Detect which cell encompasses the target text, then output its (x, y) center coordinate. 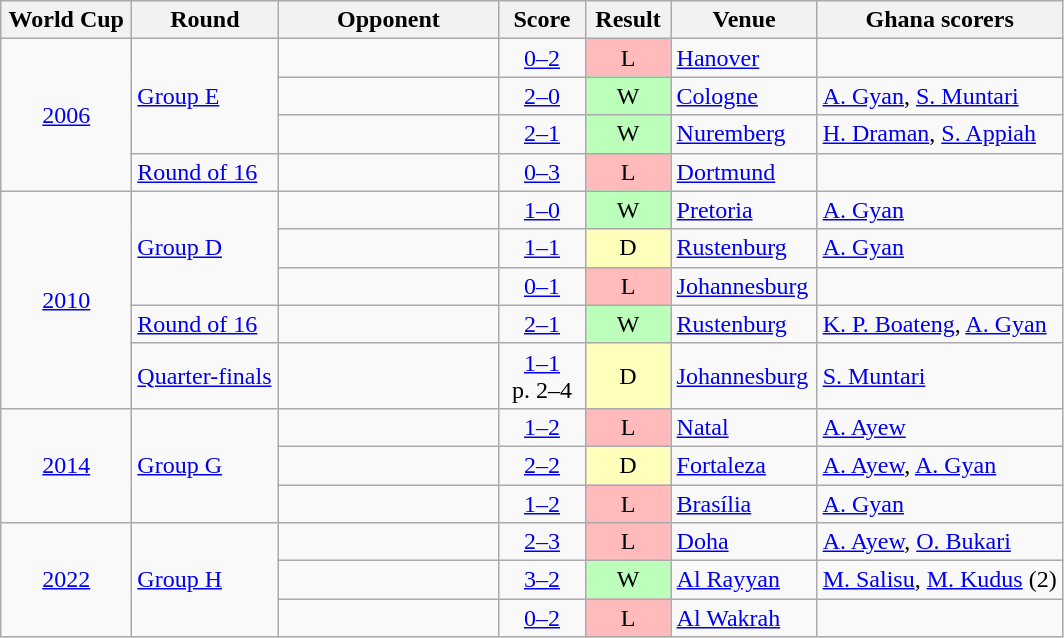
1–1 (542, 248)
Score (542, 20)
Nuremberg (744, 134)
Round (205, 20)
0–1 (542, 286)
2014 (66, 465)
Group G (205, 465)
A. Ayew, O. Bukari (940, 542)
K. P. Boateng, A. Gyan (940, 324)
A. Ayew, A. Gyan (940, 465)
1–1 p. 2–4 (542, 376)
Doha (744, 542)
Result (628, 20)
0–3 (542, 172)
H. Draman, S. Appiah (940, 134)
Group D (205, 248)
S. Muntari (940, 376)
Dortmund (744, 172)
World Cup (66, 20)
2–2 (542, 465)
Opponent (388, 20)
A. Gyan, S. Muntari (940, 96)
Brasília (744, 503)
Fortaleza (744, 465)
2006 (66, 115)
2010 (66, 300)
A. Ayew (940, 427)
Al Rayyan (744, 580)
M. Salisu, M. Kudus (2) (940, 580)
Group E (205, 96)
2–0 (542, 96)
Hanover (744, 58)
Venue (744, 20)
Cologne (744, 96)
Group H (205, 580)
Quarter-finals (205, 376)
Ghana scorers (940, 20)
Al Wakrah (744, 618)
3–2 (542, 580)
Natal (744, 427)
2–3 (542, 542)
2022 (66, 580)
1–0 (542, 210)
Pretoria (744, 210)
